Pinpoint the cell where the given text exists, returning its [X, Y] midpoint coordinate. 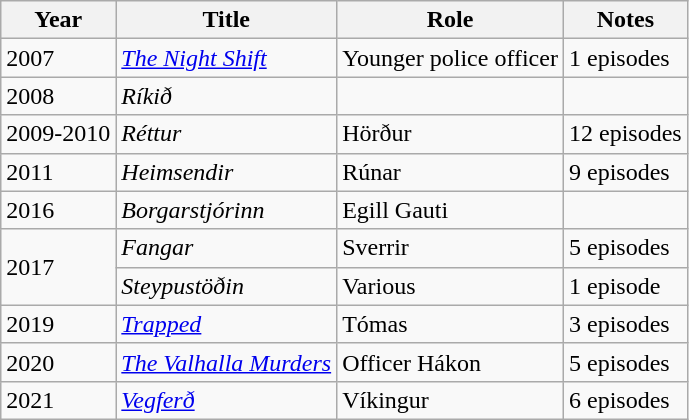
2021 [58, 400]
Notes [625, 20]
Trapped [226, 324]
2007 [58, 58]
2017 [58, 267]
Borgarstjórinn [226, 210]
2019 [58, 324]
Fangar [226, 248]
Role [450, 20]
Younger police officer [450, 58]
9 episodes [625, 172]
Réttur [226, 134]
Year [58, 20]
Officer Hákon [450, 362]
2016 [58, 210]
2009-2010 [58, 134]
Vegferð [226, 400]
Various [450, 286]
2011 [58, 172]
The Night Shift [226, 58]
Egill Gauti [450, 210]
1 episode [625, 286]
Rúnar [450, 172]
Tómas [450, 324]
Ríkið [226, 96]
Steypustöðin [226, 286]
Víkingur [450, 400]
3 episodes [625, 324]
Hörður [450, 134]
12 episodes [625, 134]
Sverrir [450, 248]
Title [226, 20]
1 episodes [625, 58]
6 episodes [625, 400]
2020 [58, 362]
The Valhalla Murders [226, 362]
Heimsendir [226, 172]
2008 [58, 96]
